Search for the cell housing the specified text and yield its (X, Y) center coordinate. 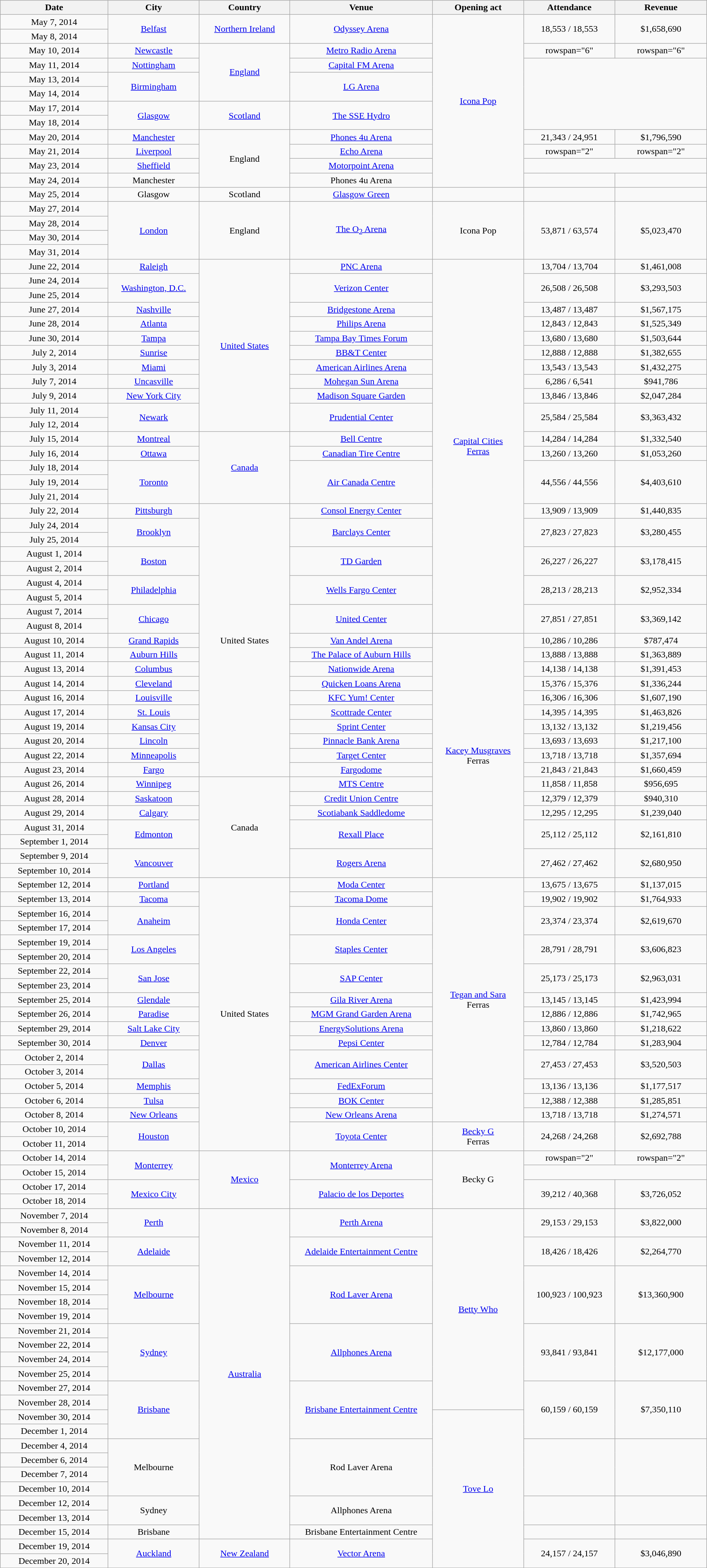
$1,053,260 (661, 453)
25,173 / 25,173 (569, 978)
53,871 / 63,574 (569, 230)
May 23, 2014 (54, 165)
Auckland (154, 1553)
KFC Yum! Center (361, 698)
August 17, 2014 (54, 712)
San Jose (154, 978)
$3,369,142 (661, 619)
Prudential Center (361, 417)
May 30, 2014 (54, 238)
$3,726,052 (661, 1194)
$1,432,275 (661, 367)
May 18, 2014 (54, 122)
$3,520,503 (661, 1064)
Auburn Hills (154, 655)
$1,391,453 (661, 669)
July 3, 2014 (54, 367)
Tacoma (154, 899)
Washington, D.C. (154, 288)
September 30, 2014 (54, 1043)
$1,218,622 (661, 1028)
November 14, 2014 (54, 1273)
Liverpool (154, 151)
Ottawa (154, 453)
$1,796,590 (661, 137)
November 19, 2014 (54, 1316)
July 19, 2014 (54, 482)
Venue (361, 8)
August 1, 2014 (54, 554)
TD Garden (361, 561)
19,902 / 19,902 (569, 899)
May 25, 2014 (54, 195)
Cleveland (154, 683)
$1,463,826 (661, 712)
$956,695 (661, 784)
Adelaide (154, 1251)
LG Arena (361, 87)
June 28, 2014 (54, 324)
$1,658,690 (661, 29)
July 11, 2014 (54, 410)
18,553 / 18,553 (569, 29)
$1,285,851 (661, 1101)
Fargodome (361, 770)
August 2, 2014 (54, 568)
$1,217,100 (661, 741)
New Orleans (154, 1115)
November 12, 2014 (54, 1259)
August 11, 2014 (54, 655)
May 27, 2014 (54, 209)
Credit Union Centre (361, 798)
28,213 / 28,213 (569, 590)
$787,474 (661, 640)
August 22, 2014 (54, 755)
October 5, 2014 (54, 1086)
Pinnacle Bank Arena (361, 741)
June 27, 2014 (54, 309)
Glendale (154, 1000)
September 19, 2014 (54, 942)
Quicken Loans Arena (361, 683)
13,675 / 13,675 (569, 885)
$1,219,456 (661, 727)
Edmonton (154, 834)
$3,606,823 (661, 949)
June 30, 2014 (54, 338)
$13,360,900 (661, 1294)
Perth (154, 1223)
August 14, 2014 (54, 683)
12,784 / 12,784 (569, 1043)
July 9, 2014 (54, 396)
$1,382,655 (661, 353)
EnergySolutions Arena (361, 1028)
$2,047,284 (661, 396)
August 5, 2014 (54, 597)
The Palace of Auburn Hills (361, 655)
New Orleans Arena (361, 1115)
July 25, 2014 (54, 540)
July 21, 2014 (54, 496)
6,286 / 6,541 (569, 381)
93,841 / 93,841 (569, 1352)
25,584 / 25,584 (569, 417)
Newark (154, 417)
Tulsa (154, 1101)
PNC Arena (361, 266)
21,843 / 21,843 (569, 770)
28,791 / 28,791 (569, 949)
60,159 / 60,159 (569, 1410)
Vector Arena (361, 1553)
Mohegan Sun Arena (361, 381)
September 17, 2014 (54, 928)
Sprint Center (361, 727)
$1,423,994 (661, 1000)
Philadelphia (154, 590)
27,851 / 27,851 (569, 619)
July 22, 2014 (54, 511)
13,260 / 13,260 (569, 453)
Monterrey Arena (361, 1165)
14,395 / 14,395 (569, 712)
Newcastle (154, 51)
BOK Center (361, 1101)
November 25, 2014 (54, 1374)
$1,567,175 (661, 309)
$3,363,432 (661, 417)
Revenue (661, 8)
December 12, 2014 (54, 1503)
Nashville (154, 309)
44,556 / 44,556 (569, 482)
12,379 / 12,379 (569, 798)
29,153 / 29,153 (569, 1223)
November 18, 2014 (54, 1302)
24,157 / 24,157 (569, 1553)
September 25, 2014 (54, 1000)
December 6, 2014 (54, 1460)
$2,963,031 (661, 978)
May 14, 2014 (54, 94)
City (154, 8)
Columbus (154, 669)
October 2, 2014 (54, 1057)
October 17, 2014 (54, 1187)
12,886 / 12,886 (569, 1014)
Bell Centre (361, 439)
$2,161,810 (661, 834)
Tegan and SaraFerras (478, 1000)
November 21, 2014 (54, 1330)
December 1, 2014 (54, 1431)
November 28, 2014 (54, 1403)
13,704 / 13,704 (569, 266)
Denver (154, 1043)
Paradise (154, 1014)
August 13, 2014 (54, 669)
August 26, 2014 (54, 784)
The O2 Arena (361, 230)
Saskatoon (154, 798)
Calgary (154, 813)
Honda Center (361, 921)
December 20, 2014 (54, 1561)
August 29, 2014 (54, 813)
Gila River Arena (361, 1000)
September 16, 2014 (54, 914)
Nationwide Arena (361, 669)
12,388 / 12,388 (569, 1101)
10,286 / 10,286 (569, 640)
Becky G (478, 1180)
Echo Arena (361, 151)
September 9, 2014 (54, 856)
Raleigh (154, 266)
Metro Radio Arena (361, 51)
Palacio de los Deportes (361, 1194)
Miami (154, 367)
August 8, 2014 (54, 626)
September 22, 2014 (54, 971)
MTS Centre (361, 784)
Vancouver (154, 863)
BB&T Center (361, 353)
Odyssey Arena (361, 29)
August 31, 2014 (54, 827)
May 20, 2014 (54, 137)
12,295 / 12,295 (569, 813)
October 15, 2014 (54, 1172)
$2,264,770 (661, 1251)
$2,619,670 (661, 921)
May 7, 2014 (54, 22)
12,888 / 12,888 (569, 353)
$1,440,835 (661, 511)
24,268 / 24,268 (569, 1137)
July 2, 2014 (54, 353)
Monterrey (154, 1165)
Lincoln (154, 741)
London (154, 230)
13,145 / 13,145 (569, 1000)
Bridgestone Arena (361, 309)
August 16, 2014 (54, 698)
Los Angeles (154, 949)
July 15, 2014 (54, 439)
September 26, 2014 (54, 1014)
100,923 / 100,923 (569, 1294)
Mexico (245, 1180)
Scottrade Center (361, 712)
18,426 / 18,426 (569, 1251)
Verizon Center (361, 288)
$3,293,503 (661, 288)
21,343 / 24,951 (569, 137)
Montreal (154, 439)
Salt Lake City (154, 1028)
Nottingham (154, 65)
Anaheim (154, 921)
December 13, 2014 (54, 1517)
October 3, 2014 (54, 1072)
Birmingham (154, 87)
MGM Grand Garden Arena (361, 1014)
25,112 / 25,112 (569, 834)
New Zealand (245, 1553)
Tacoma Dome (361, 899)
$3,046,890 (661, 1553)
$7,350,110 (661, 1410)
December 4, 2014 (54, 1446)
Australia (245, 1374)
American Airlines Center (361, 1064)
$1,363,889 (661, 655)
American Airlines Arena (361, 367)
May 11, 2014 (54, 65)
October 6, 2014 (54, 1101)
Perth Arena (361, 1223)
Philips Arena (361, 324)
Belfast (154, 29)
13,543 / 13,543 (569, 367)
13,136 / 13,136 (569, 1086)
Tampa Bay Times Forum (361, 338)
October 18, 2014 (54, 1201)
$2,952,334 (661, 590)
$3,280,455 (661, 532)
July 12, 2014 (54, 425)
May 28, 2014 (54, 223)
Opening act (478, 8)
13,909 / 13,909 (569, 511)
December 10, 2014 (54, 1489)
Kansas City (154, 727)
October 11, 2014 (54, 1144)
Mexico City (154, 1194)
39,212 / 40,368 (569, 1194)
Attendance (569, 8)
Becky GFerras (478, 1137)
Betty Who (478, 1309)
Atlanta (154, 324)
September 12, 2014 (54, 885)
July 24, 2014 (54, 525)
August 7, 2014 (54, 611)
14,138 / 14,138 (569, 669)
Pepsi Center (361, 1043)
$941,786 (661, 381)
The SSE Hydro (361, 115)
$1,461,008 (661, 266)
FedExForum (361, 1086)
27,462 / 27,462 (569, 863)
23,374 / 23,374 (569, 921)
Wells Fargo Center (361, 590)
13,860 / 13,860 (569, 1028)
$1,357,694 (661, 755)
Sunrise (154, 353)
May 21, 2014 (54, 151)
August 23, 2014 (54, 770)
$12,177,000 (661, 1352)
Consol Energy Center (361, 511)
October 14, 2014 (54, 1158)
Dallas (154, 1064)
May 17, 2014 (54, 108)
Houston (154, 1137)
November 8, 2014 (54, 1230)
$940,310 (661, 798)
Sheffield (154, 165)
Barclays Center (361, 532)
26,508 / 26,508 (569, 288)
New York City (154, 396)
November 11, 2014 (54, 1244)
12,843 / 12,843 (569, 324)
September 20, 2014 (54, 957)
$2,692,788 (661, 1137)
26,227 / 26,227 (569, 561)
27,453 / 27,453 (569, 1064)
$1,503,644 (661, 338)
Motorpoint Arena (361, 165)
$3,178,415 (661, 561)
$4,403,610 (661, 482)
June 25, 2014 (54, 295)
Northern Ireland (245, 29)
August 20, 2014 (54, 741)
$5,023,470 (661, 230)
$1,332,540 (661, 439)
July 7, 2014 (54, 381)
November 15, 2014 (54, 1287)
St. Louis (154, 712)
SAP Center (361, 978)
Pittsburgh (154, 511)
13,888 / 13,888 (569, 655)
May 8, 2014 (54, 36)
Winnipeg (154, 784)
August 10, 2014 (54, 640)
Rexall Place (361, 834)
Country (245, 8)
December 19, 2014 (54, 1546)
$1,660,459 (661, 770)
August 4, 2014 (54, 583)
$2,680,950 (661, 863)
October 8, 2014 (54, 1115)
September 10, 2014 (54, 870)
$1,137,015 (661, 885)
September 29, 2014 (54, 1028)
Brooklyn (154, 532)
October 10, 2014 (54, 1129)
Toronto (154, 482)
Capital FM Arena (361, 65)
Portland (154, 885)
13,846 / 13,846 (569, 396)
11,858 / 11,858 (569, 784)
Boston (154, 561)
Chicago (154, 619)
July 18, 2014 (54, 468)
November 24, 2014 (54, 1359)
Memphis (154, 1086)
Air Canada Centre (361, 482)
Rogers Arena (361, 863)
$1,336,244 (661, 683)
Staples Center (361, 949)
November 7, 2014 (54, 1215)
August 28, 2014 (54, 798)
$1,742,965 (661, 1014)
Date (54, 8)
June 24, 2014 (54, 281)
Scotiabank Saddledome (361, 813)
$1,274,571 (661, 1115)
June 22, 2014 (54, 266)
Madison Square Garden (361, 396)
United Center (361, 619)
September 23, 2014 (54, 985)
May 31, 2014 (54, 252)
$1,525,349 (661, 324)
December 15, 2014 (54, 1532)
$1,283,904 (661, 1043)
Target Center (361, 755)
November 22, 2014 (54, 1345)
$1,764,933 (661, 899)
$1,607,190 (661, 698)
May 13, 2014 (54, 79)
November 30, 2014 (54, 1417)
Minneapolis (154, 755)
September 1, 2014 (54, 841)
13,680 / 13,680 (569, 338)
Kacey MusgravesFerras (478, 756)
Louisville (154, 698)
Van Andel Arena (361, 640)
November 27, 2014 (54, 1388)
May 24, 2014 (54, 180)
13,487 / 13,487 (569, 309)
Tampa (154, 338)
13,132 / 13,132 (569, 727)
Uncasville (154, 381)
Tove Lo (478, 1489)
Glasgow Green (361, 195)
Canadian Tire Centre (361, 453)
Fargo (154, 770)
13,693 / 13,693 (569, 741)
$3,822,000 (661, 1223)
16,306 / 16,306 (569, 698)
August 19, 2014 (54, 727)
Toyota Center (361, 1137)
Grand Rapids (154, 640)
September 13, 2014 (54, 899)
May 10, 2014 (54, 51)
Capital CitiesFerras (478, 446)
December 7, 2014 (54, 1474)
July 16, 2014 (54, 453)
$1,177,517 (661, 1086)
27,823 / 27,823 (569, 532)
15,376 / 15,376 (569, 683)
Adelaide Entertainment Centre (361, 1251)
$1,239,040 (661, 813)
14,284 / 14,284 (569, 439)
Moda Center (361, 885)
